Search for the cell housing the specified text and yield its (x, y) center coordinate. 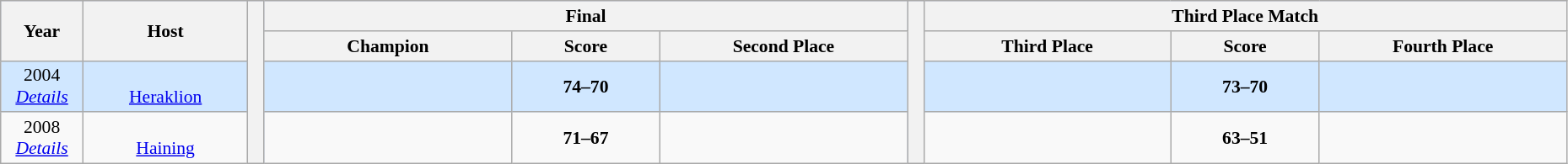
2008Details (42, 138)
Host (165, 30)
Third Place (1048, 46)
Second Place (783, 46)
Heraklion (165, 86)
73–70 (1245, 86)
Final (585, 16)
Year (42, 30)
Champion (388, 46)
Fourth Place (1442, 46)
2004Details (42, 86)
Haining (165, 138)
63–51 (1245, 138)
71–67 (586, 138)
Third Place Match (1245, 16)
74–70 (586, 86)
